Provide the (x, y) coordinate of the cell's center where the given text is located.  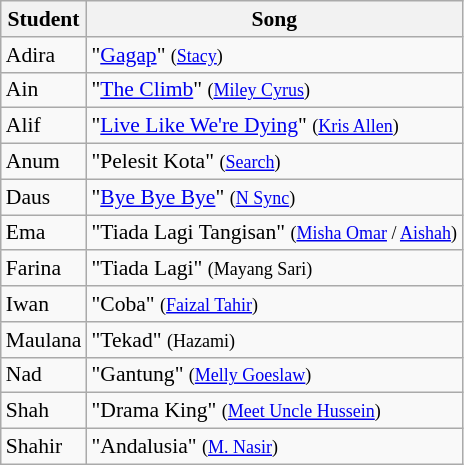
"Pelesit Kota" (Search) (274, 162)
"Tiada Lagi Tangisan" (Misha Omar / Aishah) (274, 233)
"Bye Bye Bye" (N Sync) (274, 197)
"Tekad" (Hazami) (274, 340)
Farina (44, 269)
"Gantung" (Melly Goeslaw) (274, 375)
Daus (44, 197)
Alif (44, 126)
Shahir (44, 447)
"Live Like We're Dying" (Kris Allen) (274, 126)
Ema (44, 233)
"Gagap" (Stacy) (274, 55)
"The Climb" (Miley Cyrus) (274, 90)
"Drama King" (Meet Uncle Hussein) (274, 411)
Anum (44, 162)
Ain (44, 90)
Adira (44, 55)
"Andalusia" (M. Nasir) (274, 447)
"Coba" (Faizal Tahir) (274, 304)
"Tiada Lagi" (Mayang Sari) (274, 269)
Iwan (44, 304)
Student (44, 19)
Nad (44, 375)
Song (274, 19)
Maulana (44, 340)
Shah (44, 411)
